Output the [x, y] coordinate of the center of the cell containing the given text.  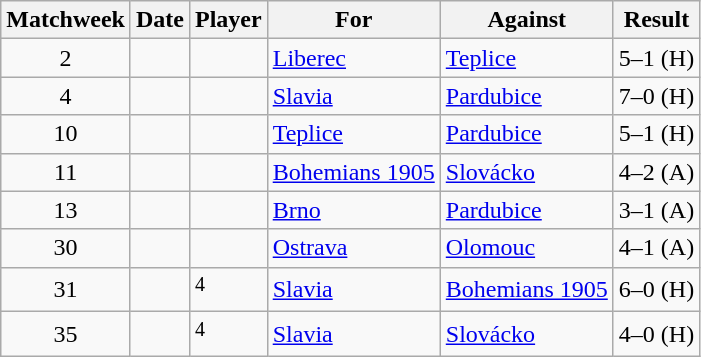
Liberec [354, 58]
6–0 (H) [656, 290]
Olomouc [526, 248]
31 [66, 290]
Date [160, 20]
Matchweek [66, 20]
10 [66, 134]
Ostrava [354, 248]
13 [66, 210]
3–1 (A) [656, 210]
7–0 (H) [656, 96]
11 [66, 172]
Result [656, 20]
30 [66, 248]
For [354, 20]
4–0 (H) [656, 334]
2 [66, 58]
Against [526, 20]
Player [228, 20]
4–1 (A) [656, 248]
Brno [354, 210]
4–2 (A) [656, 172]
35 [66, 334]
